Capture the cell that displays the provided text and extract its [x, y] central coordinate. 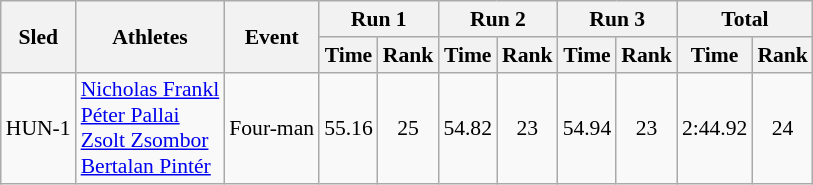
24 [782, 128]
54.82 [468, 128]
25 [408, 128]
Total [745, 19]
Run 3 [618, 19]
Run 1 [378, 19]
Four-man [272, 128]
Event [272, 36]
Nicholas FranklPéter PallaiZsolt ZsomborBertalan Pintér [150, 128]
Run 2 [498, 19]
55.16 [348, 128]
54.94 [588, 128]
Sled [38, 36]
HUN-1 [38, 128]
2:44.92 [714, 128]
Athletes [150, 36]
